Scan for the cell matching the given text and deliver its (X, Y) coordinate at center. 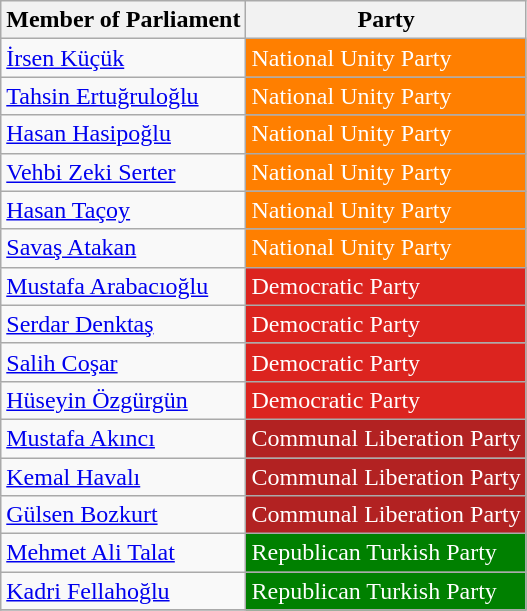
Savaş Atakan (124, 248)
Hasan Taçoy (124, 210)
Tahsin Ertuğruloğlu (124, 96)
Mustafa Akıncı (124, 438)
Salih Coşar (124, 362)
Serdar Denktaş (124, 324)
Hüseyin Özgürgün (124, 400)
Mehmet Ali Talat (124, 553)
Mustafa Arabacıoğlu (124, 286)
Kadri Fellahoğlu (124, 591)
İrsen Küçük (124, 58)
Hasan Hasipoğlu (124, 134)
Member of Parliament (124, 20)
Party (386, 20)
Gülsen Bozkurt (124, 515)
Vehbi Zeki Serter (124, 172)
Kemal Havalı (124, 477)
